Provide the [X, Y] coordinate of the cell's center where the given text is located.  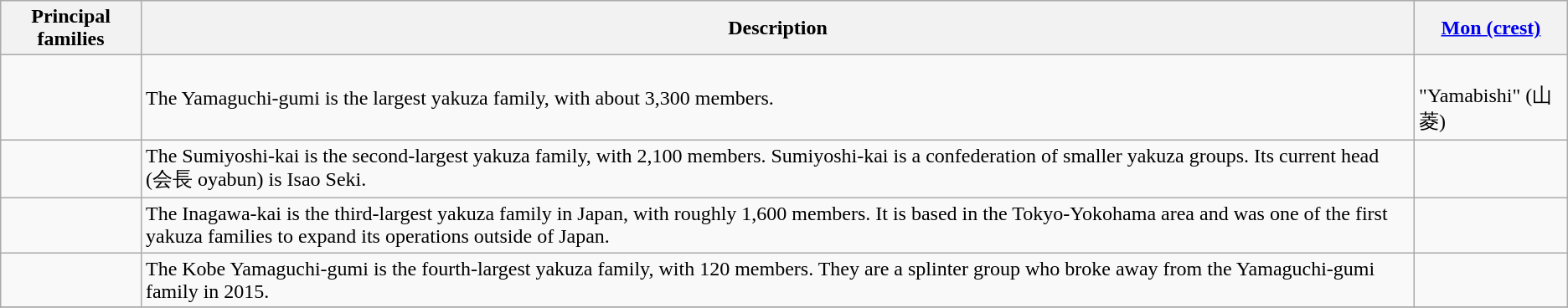
"Yamabishi" (山菱) [1491, 97]
Principal families [71, 28]
The Yamaguchi-gumi is the largest yakuza family, with about 3,300 members. [777, 97]
Mon (crest) [1491, 28]
Description [777, 28]
